Locate the cell with the specified text and output its [X, Y] center coordinate. 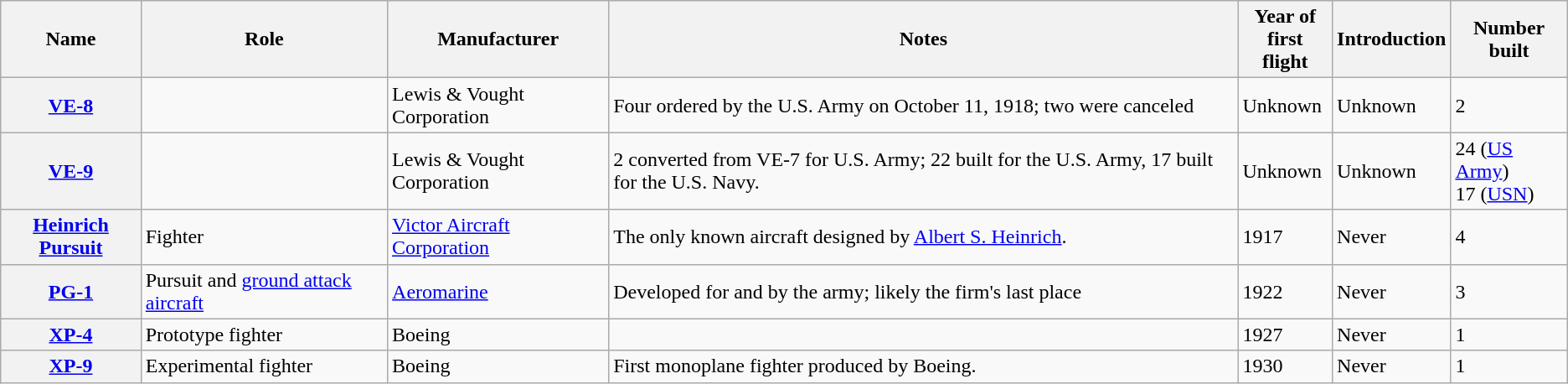
Name [70, 39]
First monoplane fighter produced by Boeing. [923, 366]
Developed for and by the army; likely the firm's last place [923, 292]
Pursuit and ground attack aircraft [264, 292]
Role [264, 39]
2 [1509, 106]
2 converted from VE-7 for U.S. Army; 22 built for the U.S. Army, 17 built for the U.S. Navy. [923, 171]
Fighter [264, 236]
1927 [1285, 335]
The only known aircraft designed by Albert S. Heinrich. [923, 236]
Manufacturer [498, 39]
1922 [1285, 292]
24 (US Army)17 (USN) [1509, 171]
VE-9 [70, 171]
Notes [923, 39]
Prototype fighter [264, 335]
PG-1 [70, 292]
XP-4 [70, 335]
4 [1509, 236]
Introduction [1392, 39]
Victor Aircraft Corporation [498, 236]
Year offirst flight [1285, 39]
Four ordered by the U.S. Army on October 11, 1918; two were canceled [923, 106]
Experimental fighter [264, 366]
Aeromarine [498, 292]
VE-8 [70, 106]
Number built [1509, 39]
1917 [1285, 236]
Heinrich Pursuit [70, 236]
XP-9 [70, 366]
1930 [1285, 366]
3 [1509, 292]
